Capture the cell that displays the provided text and extract its (x, y) central coordinate. 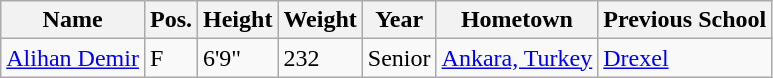
Year (399, 20)
Senior (399, 58)
Previous School (685, 20)
Hometown (517, 20)
Weight (320, 20)
Height (238, 20)
Name (73, 20)
6'9" (238, 58)
Alihan Demir (73, 58)
Ankara, Turkey (517, 58)
232 (320, 58)
Drexel (685, 58)
Pos. (170, 20)
F (170, 58)
